Detect which cell encompasses the target text, then output its (x, y) center coordinate. 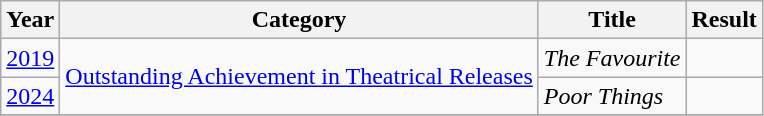
2024 (30, 96)
The Favourite (612, 58)
Outstanding Achievement in Theatrical Releases (299, 77)
Result (724, 20)
Category (299, 20)
Title (612, 20)
2019 (30, 58)
Poor Things (612, 96)
Year (30, 20)
